Find where the given text appears and provide that cell's center as [x, y] coordinate. 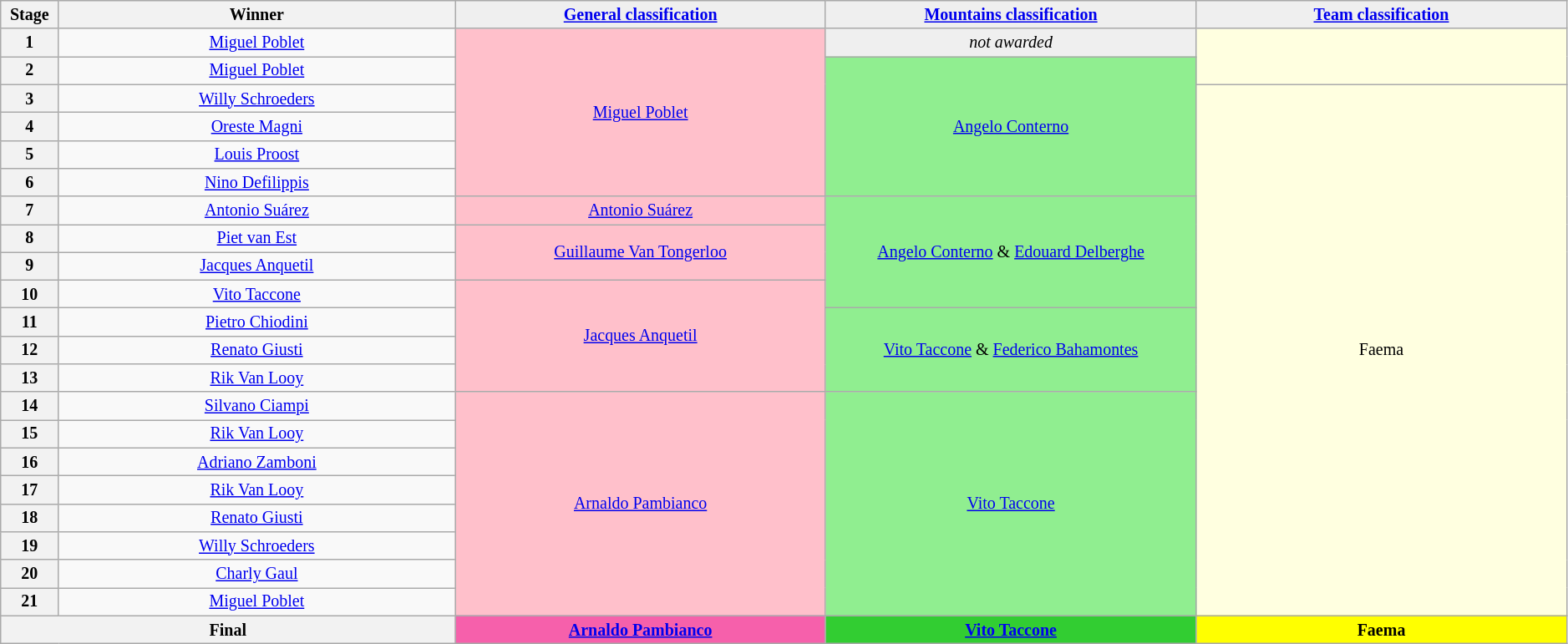
Mountains classification [1011, 15]
Nino Defilippis [257, 182]
2 [30, 70]
Guillaume Van Tongerloo [640, 252]
Winner [257, 15]
21 [30, 601]
11 [30, 322]
Angelo Conterno & Edouard Delberghe [1011, 252]
14 [30, 406]
3 [30, 99]
not awarded [1011, 43]
Final [228, 630]
1 [30, 43]
18 [30, 518]
12 [30, 351]
13 [30, 378]
Angelo Conterno [1011, 127]
5 [30, 154]
Oreste Magni [257, 127]
4 [30, 127]
17 [30, 489]
16 [30, 463]
Adriano Zamboni [257, 463]
6 [30, 182]
Vito Taccone & Federico Bahamontes [1011, 350]
10 [30, 294]
Louis Proost [257, 154]
Silvano Ciampi [257, 406]
19 [30, 546]
9 [30, 266]
Team classification [1382, 15]
General classification [640, 15]
Charly Gaul [257, 573]
Stage [30, 15]
15 [30, 434]
Piet van Est [257, 239]
20 [30, 573]
8 [30, 239]
7 [30, 210]
Pietro Chiodini [257, 322]
